Extract the [x, y] coordinate from the center of the cell holding the provided text.  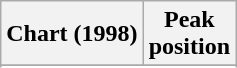
Peakposition [189, 34]
Chart (1998) [72, 34]
